Find where the given text appears and provide that cell's center as [X, Y] coordinate. 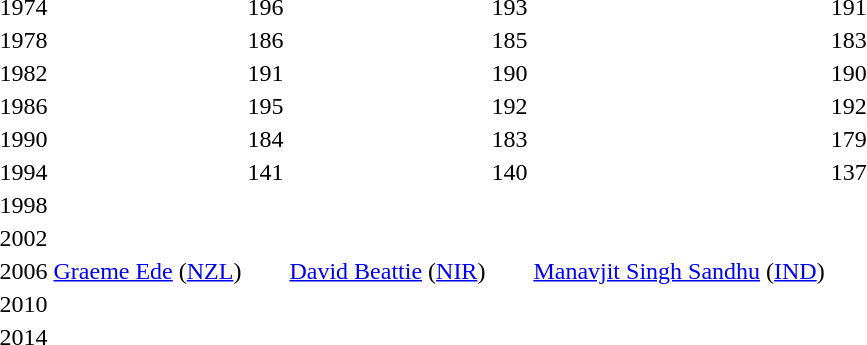
140 [510, 172]
141 [266, 172]
183 [510, 139]
David Beattie (NIR) [388, 271]
190 [510, 73]
Graeme Ede (NZL) [148, 271]
Manavjit Singh Sandhu (IND) [679, 271]
192 [510, 106]
184 [266, 139]
185 [510, 40]
191 [266, 73]
195 [266, 106]
186 [266, 40]
